Find where the given text appears and provide that cell's center as (x, y) coordinate. 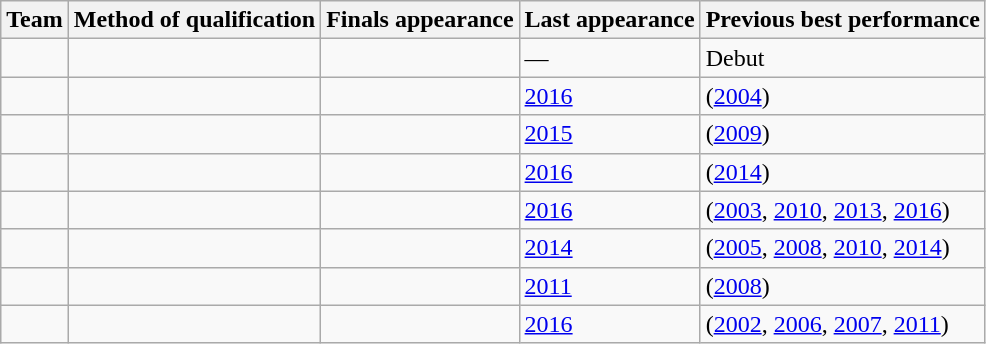
Debut (842, 58)
2014 (610, 248)
2015 (610, 134)
(2005, 2008, 2010, 2014) (842, 248)
Last appearance (610, 20)
(2009) (842, 134)
(2002, 2006, 2007, 2011) (842, 324)
Team (35, 20)
Finals appearance (420, 20)
2011 (610, 286)
Method of qualification (194, 20)
— (610, 58)
(2014) (842, 172)
(2004) (842, 96)
Previous best performance (842, 20)
(2008) (842, 286)
(2003, 2010, 2013, 2016) (842, 210)
